Return the [x, y] coordinate for the center point of the cell that contains the specified text.  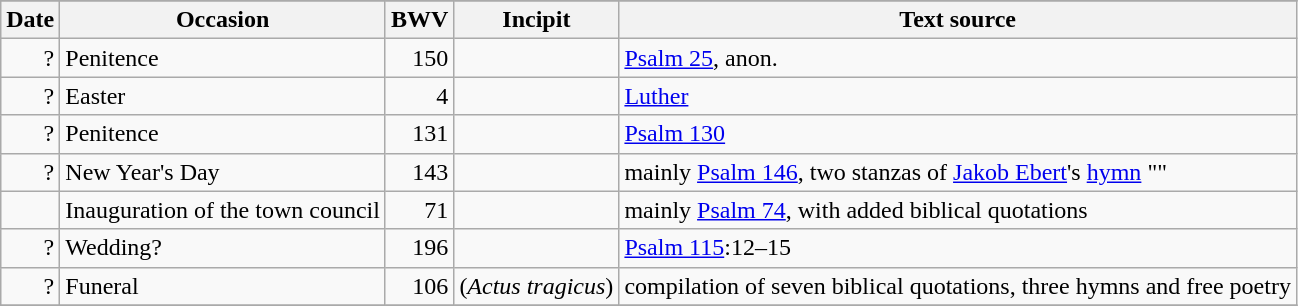
71 [419, 210]
(Actus tragicus) [536, 286]
mainly Psalm 146, two stanzas of Jakob Ebert's hymn "" [958, 172]
131 [419, 134]
Text source [958, 20]
Incipit [536, 20]
Funeral [223, 286]
143 [419, 172]
Psalm 115:12–15 [958, 248]
Occasion [223, 20]
mainly Psalm 74, with added biblical quotations [958, 210]
106 [419, 286]
150 [419, 58]
Inauguration of the town council [223, 210]
BWV [419, 20]
New Year's Day [223, 172]
Psalm 130 [958, 134]
Easter [223, 96]
Psalm 25, anon. [958, 58]
compilation of seven biblical quotations, three hymns and free poetry [958, 286]
Date [30, 20]
Luther [958, 96]
4 [419, 96]
196 [419, 248]
Wedding? [223, 248]
